Provide the [X, Y] coordinate of the cell's center where the given text is located.  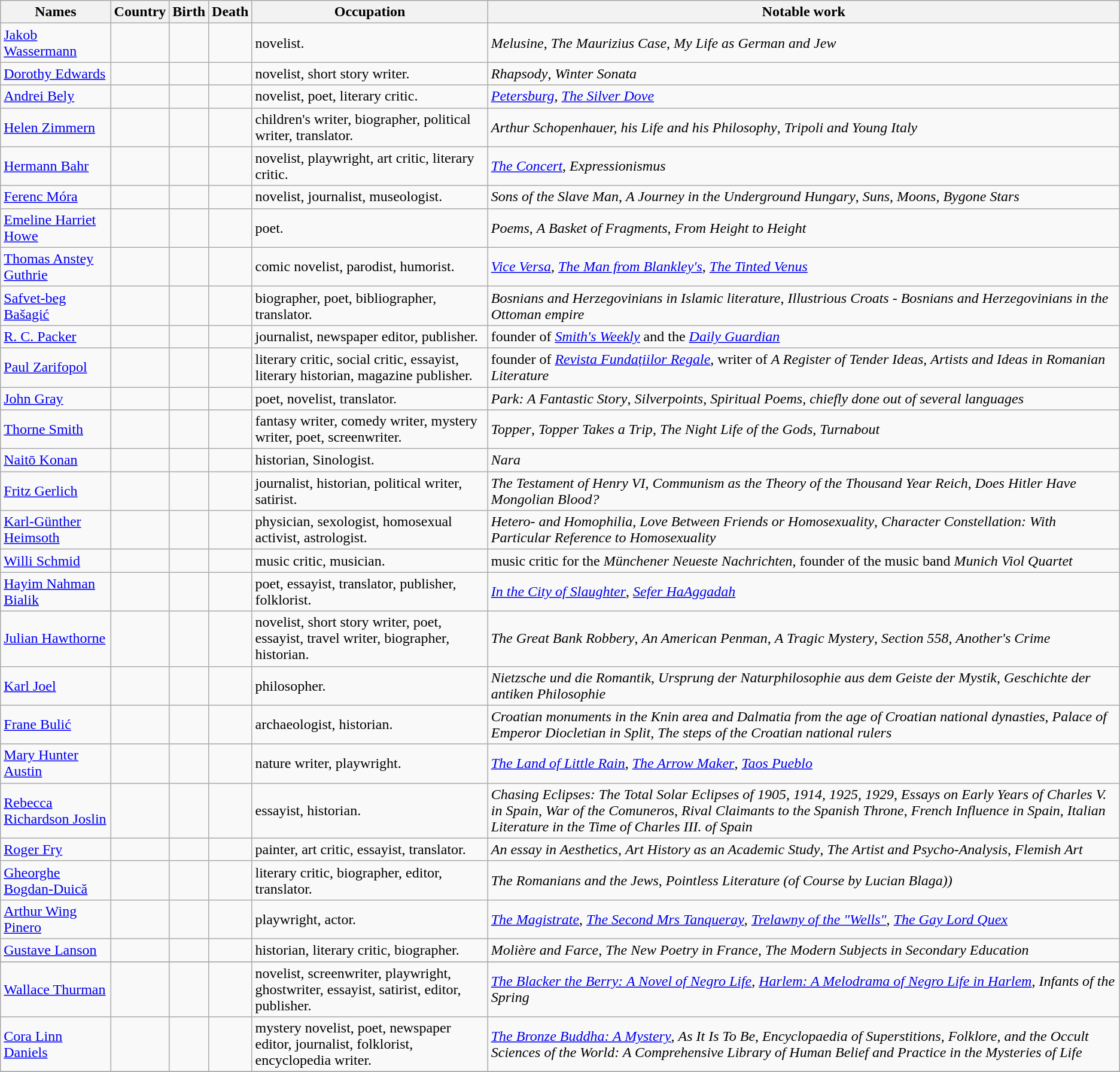
Wallace Thurman [56, 989]
Karl Joel [56, 686]
biographer, poet, bibliographer, translator. [370, 305]
novelist, short story writer, poet, essayist, travel writer, biographer, historian. [370, 639]
music critic for the Münchener Neueste Nachrichten, founder of the music band Munich Viol Quartet [804, 561]
founder of Smith's Weekly and the Daily Guardian [804, 336]
fantasy writer, comedy writer, mystery writer, poet, screenwriter. [370, 430]
Helen Zimmern [56, 127]
Karl-Günther Heimsoth [56, 530]
In the City of Slaughter, Sefer HaAggadah [804, 591]
poet, novelist, translator. [370, 398]
Cora Linn Daniels [56, 1044]
Names [56, 12]
poet. [370, 227]
novelist. [370, 43]
historian, Sinologist. [370, 460]
Country [140, 12]
music critic, musician. [370, 561]
John Gray [56, 398]
Arthur Schopenhauer, his Life and his Philosophy, Tripoli and Young Italy [804, 127]
Notable work [804, 12]
poet, essayist, translator, publisher, folklorist. [370, 591]
Thorne Smith [56, 430]
Nara [804, 460]
Bosnians and Herzegovinians in Islamic literature, Illustrious Croats - Bosnians and Herzegovinians in the Ottoman empire [804, 305]
Park: A Fantastic Story, Silverpoints, Spiritual Poems, chiefly done out of several languages [804, 398]
An essay in Aesthetics, Art History as an Academic Study, The Artist and Psycho-Analysis, Flemish Art [804, 849]
Rebecca Richardson Joslin [56, 810]
novelist, playwright, art critic, literary critic. [370, 166]
The Magistrate, The Second Mrs Tanqueray, Trelawny of the "Wells", The Gay Lord Quex [804, 919]
The Concert, Expressionismus [804, 166]
Ferenc Móra [56, 197]
novelist, poet, literary critic. [370, 96]
mystery novelist, poet, newspaper editor, journalist, folklorist, encyclopedia writer. [370, 1044]
Gheorghe Bogdan-Duică [56, 880]
Topper, Topper Takes a Trip, The Night Life of the Gods, Turnabout [804, 430]
novelist, short story writer. [370, 74]
historian, literary critic, biographer. [370, 950]
Hetero- and Homophilia, Love Between Friends or Homosexuality, Character Constellation: With Particular Reference to Homosexuality [804, 530]
Naitō Konan [56, 460]
Emeline Harriet Howe [56, 227]
Andrei Bely [56, 96]
Melusine, The Maurizius Case, My Life as German and Jew [804, 43]
Fritz Gerlich [56, 491]
founder of Revista Fundațiilor Regale, writer of A Register of Tender Ideas, Artists and Ideas in Romanian Literature [804, 368]
archaeologist, historian. [370, 724]
Dorothy Edwards [56, 74]
Occupation [370, 12]
Thomas Anstey Guthrie [56, 267]
The Land of Little Rain, The Arrow Maker, Taos Pueblo [804, 764]
Birth [189, 12]
The Testament of Henry VI, Communism as the Theory of the Thousand Year Reich, Does Hitler Have Mongolian Blood? [804, 491]
Poems, A Basket of Fragments, From Height to Height [804, 227]
comic novelist, parodist, humorist. [370, 267]
Death [230, 12]
The Blacker the Berry: A Novel of Negro Life, Harlem: A Melodrama of Negro Life in Harlem, Infants of the Spring [804, 989]
journalist, historian, political writer, satirist. [370, 491]
children's writer, biographer, political writer, translator. [370, 127]
physician, sexologist, homosexual activist, astrologist. [370, 530]
Willi Schmid [56, 561]
Mary Hunter Austin [56, 764]
painter, art critic, essayist, translator. [370, 849]
Paul Zarifopol [56, 368]
Petersburg, The Silver Dove [804, 96]
Sons of the Slave Man, A Journey in the Underground Hungary, Suns, Moons, Bygone Stars [804, 197]
Hermann Bahr [56, 166]
essayist, historian. [370, 810]
The Romanians and the Jews, Pointless Literature (of Course by Lucian Blaga)) [804, 880]
Gustave Lanson [56, 950]
nature writer, playwright. [370, 764]
Molière and Farce, The New Poetry in France, The Modern Subjects in Secondary Education [804, 950]
novelist, screenwriter, playwright, ghostwriter, essayist, satirist, editor, publisher. [370, 989]
literary critic, social critic, essayist, literary historian, magazine publisher. [370, 368]
Nietzsche und die Romantik, Ursprung der Naturphilosophie aus dem Geiste der Mystik, Geschichte der antiken Philosophie [804, 686]
philosopher. [370, 686]
literary critic, biographer, editor, translator. [370, 880]
playwright, actor. [370, 919]
Jakob Wassermann [56, 43]
Safvet-beg Bašagić [56, 305]
Frane Bulić [56, 724]
R. C. Packer [56, 336]
journalist, newspaper editor, publisher. [370, 336]
Vice Versa, The Man from Blankley's, The Tinted Venus [804, 267]
Rhapsody, Winter Sonata [804, 74]
The Great Bank Robbery, An American Penman, A Tragic Mystery, Section 558, Another's Crime [804, 639]
novelist, journalist, museologist. [370, 197]
Roger Fry [56, 849]
Hayim Nahman Bialik [56, 591]
Julian Hawthorne [56, 639]
Arthur Wing Pinero [56, 919]
